For the text-containing cell, return its midpoint in [X, Y] coordinate format. 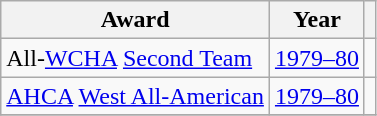
All-WCHA Second Team [136, 58]
AHCA West All-American [136, 96]
Award [136, 20]
Year [316, 20]
